Pinpoint the cell where the given text exists, returning its [X, Y] midpoint coordinate. 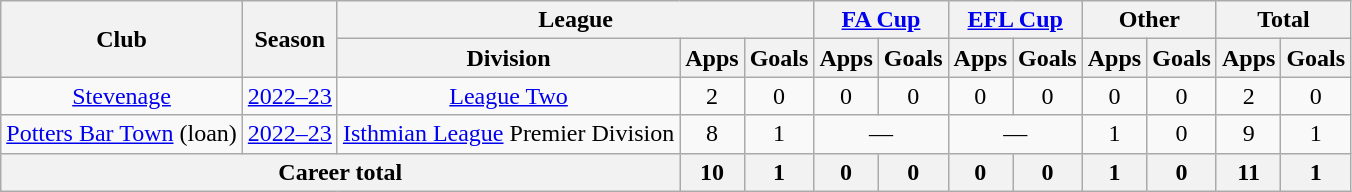
FA Cup [881, 20]
11 [1248, 172]
EFL Cup [1015, 20]
10 [712, 172]
League [576, 20]
Stevenage [122, 96]
Club [122, 39]
Season [290, 39]
Potters Bar Town (loan) [122, 134]
Division [508, 58]
League Two [508, 96]
9 [1248, 134]
Other [1149, 20]
Isthmian League Premier Division [508, 134]
Total [1283, 20]
8 [712, 134]
Career total [340, 172]
